Locate the cell with the specified text and output its [x, y] center coordinate. 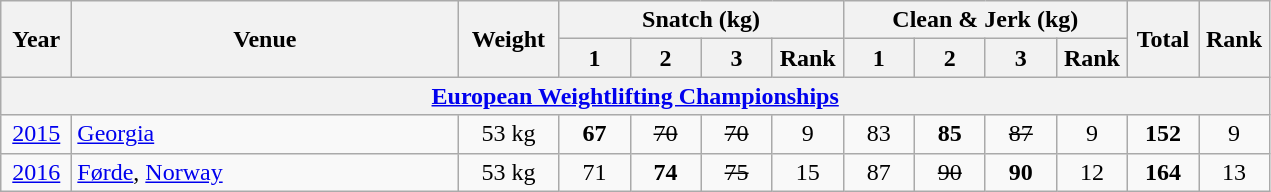
83 [878, 134]
164 [1162, 172]
European Weightlifting Championships [636, 96]
Snatch (kg) [701, 20]
85 [950, 134]
152 [1162, 134]
Venue [265, 39]
71 [594, 172]
2015 [36, 134]
13 [1234, 172]
Weight [508, 39]
Total [1162, 39]
74 [666, 172]
12 [1092, 172]
Year [36, 39]
67 [594, 134]
Clean & Jerk (kg) [985, 20]
15 [808, 172]
Førde, Norway [265, 172]
2016 [36, 172]
75 [736, 172]
Georgia [265, 134]
